Detect which cell encompasses the target text, then output its (X, Y) center coordinate. 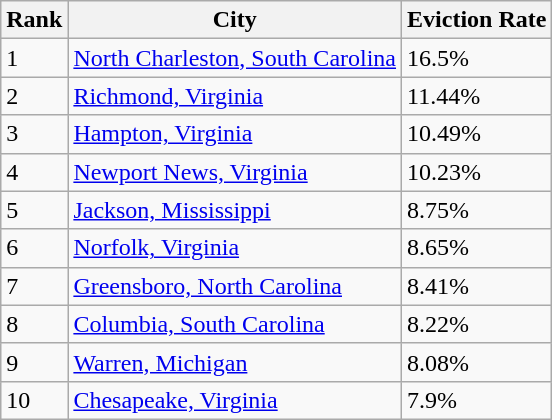
North Charleston, South Carolina (235, 58)
5 (34, 210)
Greensboro, North Carolina (235, 286)
6 (34, 248)
Hampton, Virginia (235, 134)
Rank (34, 20)
3 (34, 134)
Newport News, Virginia (235, 172)
Columbia, South Carolina (235, 324)
2 (34, 96)
8.22% (477, 324)
10 (34, 400)
8.41% (477, 286)
Warren, Michigan (235, 362)
Richmond, Virginia (235, 96)
1 (34, 58)
7 (34, 286)
8.65% (477, 248)
Eviction Rate (477, 20)
16.5% (477, 58)
10.23% (477, 172)
11.44% (477, 96)
City (235, 20)
8.08% (477, 362)
7.9% (477, 400)
Norfolk, Virginia (235, 248)
Chesapeake, Virginia (235, 400)
8 (34, 324)
10.49% (477, 134)
4 (34, 172)
Jackson, Mississippi (235, 210)
8.75% (477, 210)
9 (34, 362)
